Scan for the cell matching the given text and deliver its (X, Y) coordinate at center. 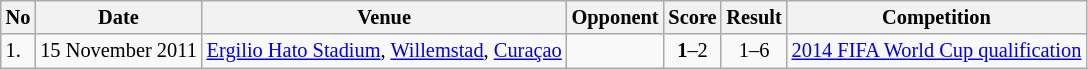
2014 FIFA World Cup qualification (937, 51)
Date (118, 17)
Competition (937, 17)
1. (18, 51)
Result (754, 17)
Ergilio Hato Stadium, Willemstad, Curaçao (384, 51)
Score (692, 17)
1–6 (754, 51)
Venue (384, 17)
15 November 2011 (118, 51)
Opponent (616, 17)
1–2 (692, 51)
No (18, 17)
